Output the (x, y) coordinate of the center of the cell containing the given text.  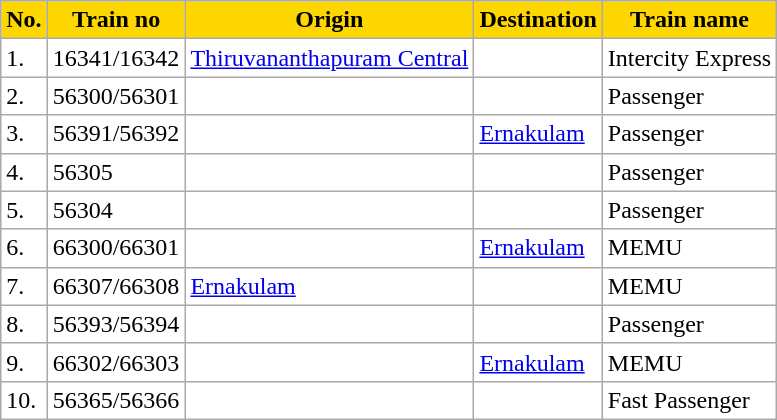
66300/66301 (116, 248)
Origin (330, 20)
56391/56392 (116, 134)
56304 (116, 210)
9. (24, 362)
56300/56301 (116, 96)
10. (24, 400)
5. (24, 210)
66307/66308 (116, 286)
6. (24, 248)
56305 (116, 172)
Destination (538, 20)
7. (24, 286)
4. (24, 172)
56393/56394 (116, 324)
Fast Passenger (689, 400)
Thiruvananthapuram Central (330, 58)
Intercity Express (689, 58)
66302/66303 (116, 362)
1. (24, 58)
2. (24, 96)
56365/56366 (116, 400)
No. (24, 20)
16341/16342 (116, 58)
3. (24, 134)
8. (24, 324)
Train no (116, 20)
Train name (689, 20)
